Locate the cell with the specified text and output its [X, Y] center coordinate. 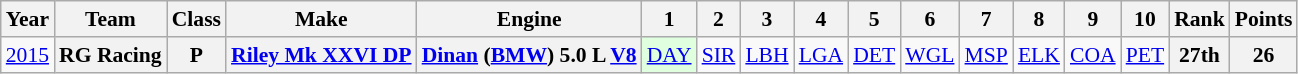
Engine [530, 19]
WGL [930, 55]
Riley Mk XXVI DP [322, 55]
COA [1093, 55]
ELK [1039, 55]
P [196, 55]
5 [874, 19]
DET [874, 55]
Year [28, 19]
MSP [986, 55]
4 [821, 19]
1 [670, 19]
3 [766, 19]
2 [719, 19]
9 [1093, 19]
DAY [670, 55]
8 [1039, 19]
26 [1264, 55]
6 [930, 19]
LBH [766, 55]
LGA [821, 55]
SIR [719, 55]
7 [986, 19]
27th [1200, 55]
PET [1146, 55]
Class [196, 19]
Points [1264, 19]
Dinan (BMW) 5.0 L V8 [530, 55]
2015 [28, 55]
Make [322, 19]
Team [110, 19]
Rank [1200, 19]
10 [1146, 19]
RG Racing [110, 55]
